For the text-containing cell, return its midpoint in [x, y] coordinate format. 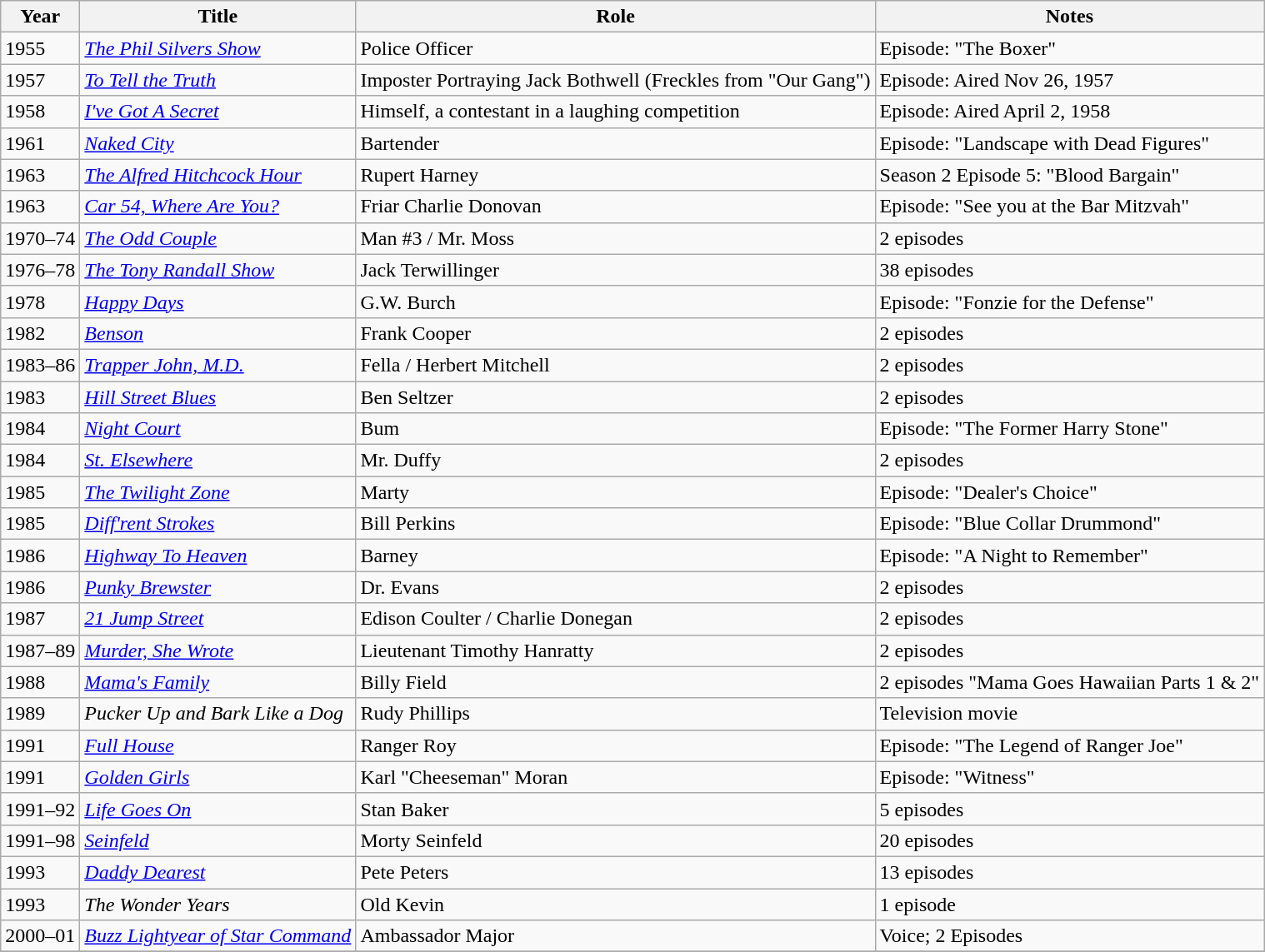
Television movie [1070, 714]
To Tell the Truth [218, 80]
Ben Seltzer [615, 397]
Year [40, 17]
The Tony Randall Show [218, 270]
Episode: "The Former Harry Stone" [1070, 429]
Mr. Duffy [615, 461]
1989 [40, 714]
Golden Girls [218, 777]
Friar Charlie Donovan [615, 207]
Himself, a contestant in a laughing competition [615, 112]
Daddy Dearest [218, 872]
1957 [40, 80]
Edison Coulter / Charlie Donegan [615, 619]
Rudy Phillips [615, 714]
Naked City [218, 143]
Frank Cooper [615, 333]
Morty Seinfeld [615, 840]
Police Officer [615, 48]
38 episodes [1070, 270]
Episode: "Landscape with Dead Figures" [1070, 143]
1976–78 [40, 270]
Marty [615, 492]
Pucker Up and Bark Like a Dog [218, 714]
G.W. Burch [615, 302]
Episode: "Witness" [1070, 777]
Episode: Aired April 2, 1958 [1070, 112]
2 episodes "Mama Goes Hawaiian Parts 1 & 2" [1070, 682]
I've Got A Secret [218, 112]
Car 54, Where Are You? [218, 207]
1970–74 [40, 238]
Seinfeld [218, 840]
Episode: "Blue Collar Drummond" [1070, 524]
Episode: Aired Nov 26, 1957 [1070, 80]
Episode: "A Night to Remember" [1070, 556]
Man #3 / Mr. Moss [615, 238]
Rupert Harney [615, 175]
The Alfred Hitchcock Hour [218, 175]
1983–86 [40, 365]
Trapper John, M.D. [218, 365]
1987 [40, 619]
2000–01 [40, 936]
Voice; 2 Episodes [1070, 936]
13 episodes [1070, 872]
Dr. Evans [615, 587]
The Twilight Zone [218, 492]
St. Elsewhere [218, 461]
Role [615, 17]
1955 [40, 48]
Bartender [615, 143]
Episode: "Dealer's Choice" [1070, 492]
Bill Perkins [615, 524]
Notes [1070, 17]
Full House [218, 745]
Billy Field [615, 682]
Hill Street Blues [218, 397]
Episode: "The Boxer" [1070, 48]
Barney [615, 556]
1991–98 [40, 840]
1987–89 [40, 650]
Pete Peters [615, 872]
Episode: "Fonzie for the Defense" [1070, 302]
Life Goes On [218, 809]
1961 [40, 143]
Buzz Lightyear of Star Command [218, 936]
Karl "Cheeseman" Moran [615, 777]
The Phil Silvers Show [218, 48]
Old Kevin [615, 904]
Happy Days [218, 302]
1988 [40, 682]
Highway To Heaven [218, 556]
1983 [40, 397]
1982 [40, 333]
21 Jump Street [218, 619]
The Wonder Years [218, 904]
Jack Terwillinger [615, 270]
Murder, She Wrote [218, 650]
Title [218, 17]
Fella / Herbert Mitchell [615, 365]
Season 2 Episode 5: "Blood Bargain" [1070, 175]
Ambassador Major [615, 936]
1958 [40, 112]
Mama's Family [218, 682]
Bum [615, 429]
1 episode [1070, 904]
Episode: "See you at the Bar Mitzvah" [1070, 207]
Punky Brewster [218, 587]
Benson [218, 333]
Lieutenant Timothy Hanratty [615, 650]
Stan Baker [615, 809]
Diff'rent Strokes [218, 524]
The Odd Couple [218, 238]
1978 [40, 302]
Imposter Portraying Jack Bothwell (Freckles from "Our Gang") [615, 80]
Night Court [218, 429]
Ranger Roy [615, 745]
1991–92 [40, 809]
Episode: "The Legend of Ranger Joe" [1070, 745]
5 episodes [1070, 809]
20 episodes [1070, 840]
